Scan for the cell matching the given text and deliver its [X, Y] coordinate at center. 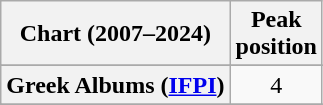
Greek Albums (IFPI) [116, 85]
4 [276, 85]
Chart (2007–2024) [116, 34]
Peakposition [276, 34]
